Provide the [X, Y] coordinate of the cell's center where the given text is located.  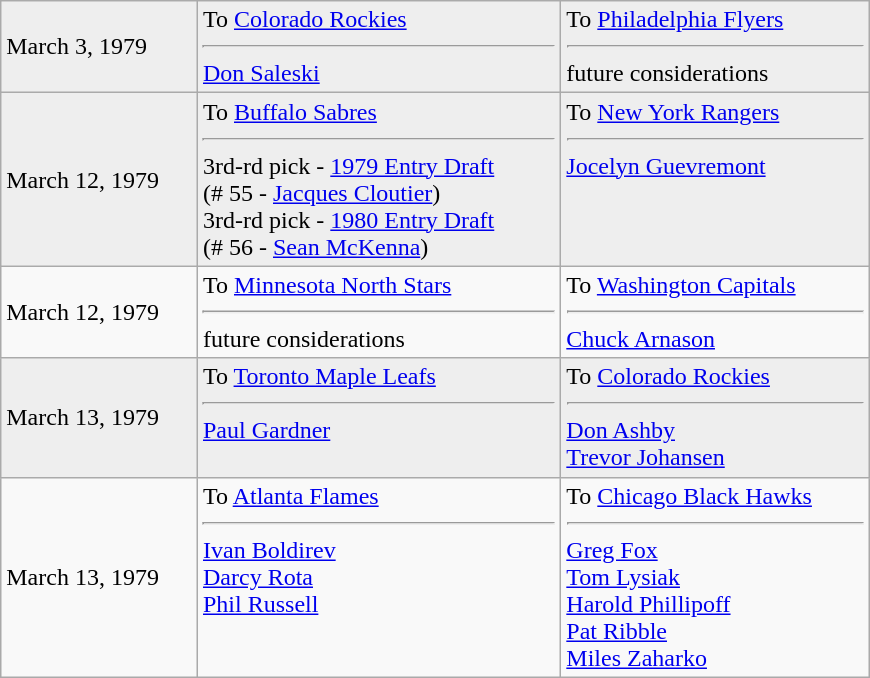
To Buffalo Sabres3rd-rd pick - 1979 Entry Draft(# 55 - Jacques Cloutier)3rd-rd pick - 1980 Entry Draft(# 56 - Sean McKenna) [378, 180]
To Minnesota North Starsfuture considerations [378, 312]
To Colorado RockiesDon Saleski [378, 47]
To Chicago Black HawksGreg FoxTom LysiakHarold PhillipoffPat RibbleMiles Zaharko [715, 577]
To Atlanta FlamesIvan BoldirevDarcy RotaPhil Russell [378, 577]
March 3, 1979 [100, 47]
To Colorado RockiesDon AshbyTrevor Johansen [715, 418]
To Toronto Maple LeafsPaul Gardner [378, 418]
To Philadelphia Flyersfuture considerations [715, 47]
To New York RangersJocelyn Guevremont [715, 180]
To Washington CapitalsChuck Arnason [715, 312]
